Find where the given text appears and provide that cell's center as (X, Y) coordinate. 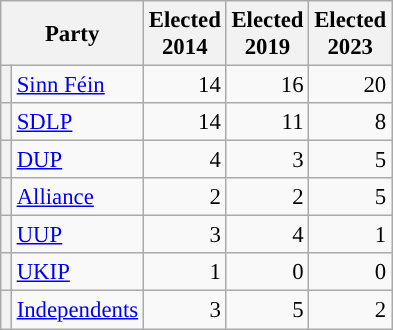
Sinn Féin (77, 85)
Elected 2019 (268, 34)
SDLP (77, 122)
20 (350, 85)
Party (72, 34)
16 (268, 85)
UKIP (77, 273)
Elected 2014 (184, 34)
11 (268, 122)
8 (350, 122)
UUP (77, 235)
Independents (77, 310)
Elected 2023 (350, 34)
Alliance (77, 197)
DUP (77, 160)
